Capture the cell that displays the provided text and extract its (X, Y) central coordinate. 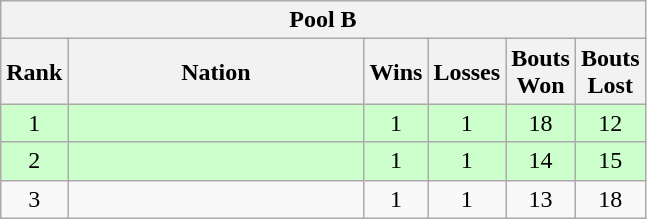
14 (541, 161)
3 (34, 199)
15 (610, 161)
Bouts Won (541, 72)
2 (34, 161)
Rank (34, 72)
12 (610, 123)
Bouts Lost (610, 72)
Losses (467, 72)
Nation (216, 72)
Wins (396, 72)
13 (541, 199)
Pool B (323, 20)
